Return the (X, Y) coordinate for the center point of the cell that contains the specified text.  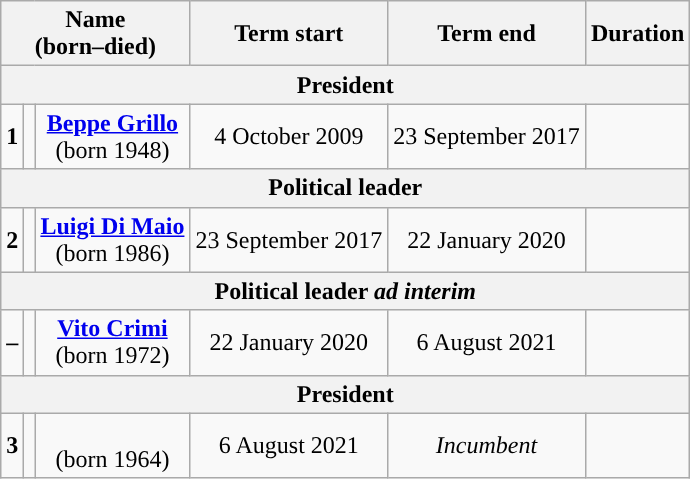
Vito Crimi(born 1972) (112, 342)
Incumbent (487, 446)
Name(born–died) (96, 34)
2 (12, 240)
Term end (487, 34)
3 (12, 446)
Duration (637, 34)
Political leader ad interim (346, 291)
Political leader (346, 188)
Beppe Grillo(born 1948) (112, 136)
Term start (289, 34)
Luigi Di Maio(born 1986) (112, 240)
(born 1964) (112, 446)
1 (12, 136)
– (12, 342)
4 October 2009 (289, 136)
